Output the [X, Y] coordinate of the center of the cell containing the given text.  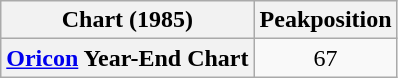
Oricon Year-End Chart [128, 58]
67 [326, 58]
Peakposition [326, 20]
Chart (1985) [128, 20]
